Return the (x, y) coordinate for the center point of the cell that contains the specified text.  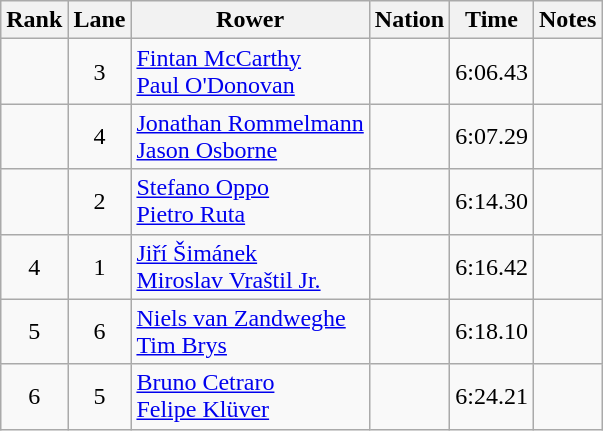
Fintan McCarthyPaul O'Donovan (250, 72)
Rank (34, 20)
6:16.42 (492, 266)
3 (100, 72)
Jonathan RommelmannJason Osborne (250, 136)
Notes (567, 20)
Stefano OppoPietro Ruta (250, 202)
Nation (409, 20)
6:07.29 (492, 136)
Bruno CetraroFelipe Klüver (250, 396)
1 (100, 266)
Niels van ZandwegheTim Brys (250, 332)
6:06.43 (492, 72)
Lane (100, 20)
6:18.10 (492, 332)
Time (492, 20)
6:14.30 (492, 202)
Jiří ŠimánekMiroslav Vraštil Jr. (250, 266)
6:24.21 (492, 396)
2 (100, 202)
Rower (250, 20)
